Detect which cell encompasses the target text, then output its (x, y) center coordinate. 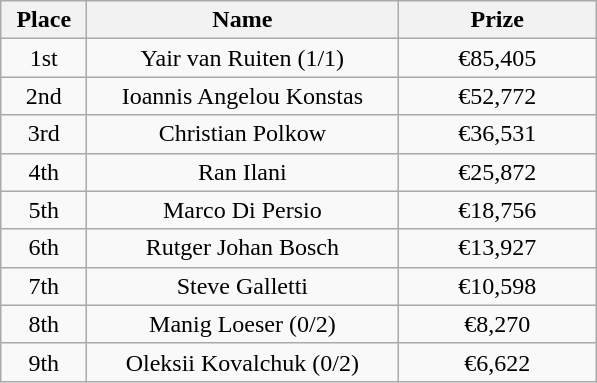
€25,872 (498, 172)
Rutger Johan Bosch (242, 248)
4th (44, 172)
€52,772 (498, 96)
Ioannis Angelou Konstas (242, 96)
3rd (44, 134)
Ran Ilani (242, 172)
7th (44, 286)
Steve Galletti (242, 286)
Christian Polkow (242, 134)
Oleksii Kovalchuk (0/2) (242, 362)
€85,405 (498, 58)
€6,622 (498, 362)
Manig Loeser (0/2) (242, 324)
2nd (44, 96)
€13,927 (498, 248)
Marco Di Persio (242, 210)
Name (242, 20)
1st (44, 58)
€18,756 (498, 210)
Place (44, 20)
€8,270 (498, 324)
9th (44, 362)
5th (44, 210)
Yair van Ruiten (1/1) (242, 58)
€10,598 (498, 286)
8th (44, 324)
6th (44, 248)
€36,531 (498, 134)
Prize (498, 20)
